Search for the cell housing the specified text and yield its (X, Y) center coordinate. 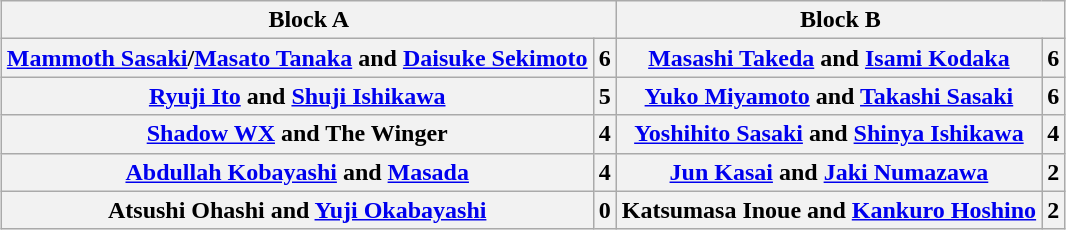
0 (604, 210)
Katsumasa Inoue and Kankuro Hoshino (828, 210)
Block A (308, 20)
Shadow WX and The Winger (297, 134)
Jun Kasai and Jaki Numazawa (828, 172)
Ryuji Ito and Shuji Ishikawa (297, 96)
Yuko Miyamoto and Takashi Sasaki (828, 96)
5 (604, 96)
Abdullah Kobayashi and Masada (297, 172)
Atsushi Ohashi and Yuji Okabayashi (297, 210)
Mammoth Sasaki/Masato Tanaka and Daisuke Sekimoto (297, 58)
Yoshihito Sasaki and Shinya Ishikawa (828, 134)
Block B (840, 20)
Masashi Takeda and Isami Kodaka (828, 58)
